For the text-containing cell, return its midpoint in (X, Y) coordinate format. 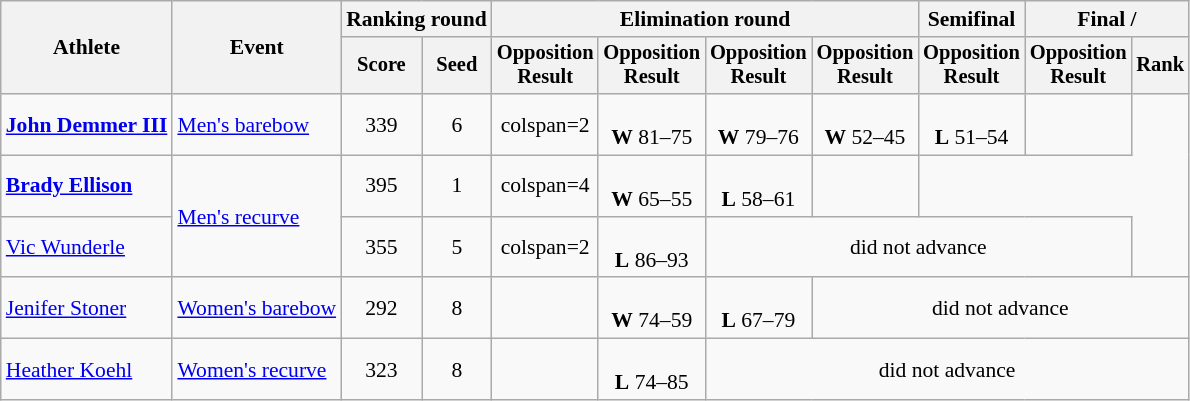
Seed (457, 66)
355 (382, 248)
L 51–54 (972, 124)
Event (256, 48)
Men's barebow (256, 124)
Athlete (87, 48)
Ranking round (416, 19)
L 67–79 (758, 308)
Final / (1107, 19)
395 (382, 186)
Women's recurve (256, 370)
339 (382, 124)
colspan=4 (546, 186)
Semifinal (972, 19)
W 65–55 (652, 186)
W 52–45 (866, 124)
292 (382, 308)
Vic Wunderle (87, 248)
Elimination round (705, 19)
W 79–76 (758, 124)
6 (457, 124)
Heather Koehl (87, 370)
W 81–75 (652, 124)
L 58–61 (758, 186)
Women's barebow (256, 308)
Jenifer Stoner (87, 308)
L 74–85 (652, 370)
1 (457, 186)
323 (382, 370)
Score (382, 66)
John Demmer III (87, 124)
W 74–59 (652, 308)
5 (457, 248)
Rank (1160, 66)
L 86–93 (652, 248)
Men's recurve (256, 217)
Brady Ellison (87, 186)
